Scan for the cell matching the given text and deliver its [x, y] coordinate at center. 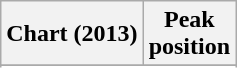
Chart (2013) [72, 34]
Peakposition [189, 34]
